Pinpoint the cell where the given text exists, returning its (X, Y) midpoint coordinate. 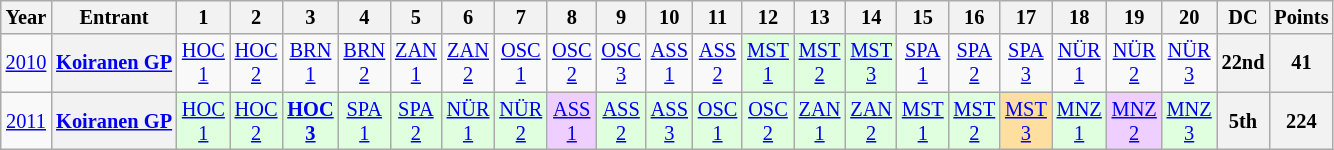
4 (365, 17)
BRN1 (310, 63)
MNZ1 (1080, 121)
19 (1134, 17)
9 (620, 17)
MNZ3 (1190, 121)
8 (572, 17)
BRN2 (365, 63)
14 (871, 17)
Year (26, 17)
6 (468, 17)
15 (923, 17)
224 (1301, 121)
2010 (26, 63)
Entrant (114, 17)
7 (520, 17)
SPA3 (1026, 63)
13 (820, 17)
22nd (1244, 63)
2 (256, 17)
Points (1301, 17)
MNZ2 (1134, 121)
18 (1080, 17)
20 (1190, 17)
17 (1026, 17)
12 (768, 17)
1 (204, 17)
10 (670, 17)
2011 (26, 121)
11 (718, 17)
NÜR3 (1190, 63)
16 (975, 17)
3 (310, 17)
DC (1244, 17)
OSC3 (620, 63)
HOC3 (310, 121)
ASS3 (670, 121)
5th (1244, 121)
5 (416, 17)
41 (1301, 63)
